Detect which cell encompasses the target text, then output its [X, Y] center coordinate. 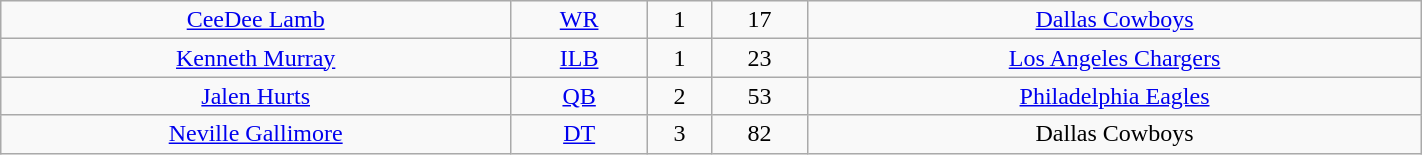
23 [760, 58]
2 [680, 96]
QB [580, 96]
Kenneth Murray [256, 58]
53 [760, 96]
Philadelphia Eagles [1114, 96]
82 [760, 134]
Los Angeles Chargers [1114, 58]
17 [760, 20]
CeeDee Lamb [256, 20]
3 [680, 134]
DT [580, 134]
WR [580, 20]
ILB [580, 58]
Neville Gallimore [256, 134]
Jalen Hurts [256, 96]
